Output the (x, y) coordinate of the center of the cell containing the given text.  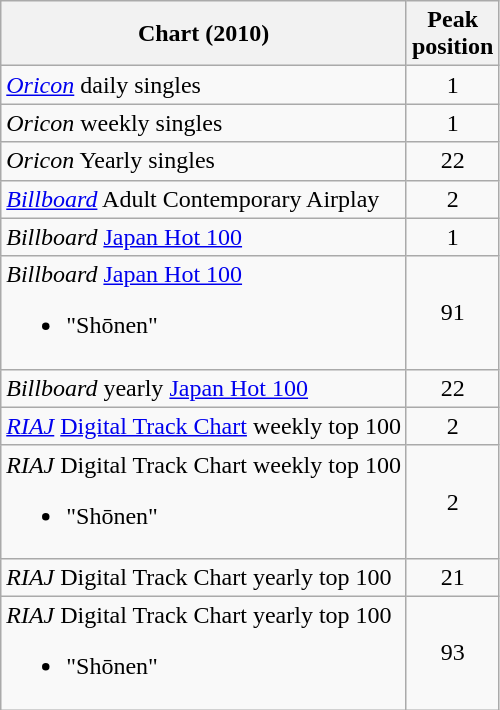
93 (452, 652)
RIAJ Digital Track Chart yearly top 100 (204, 577)
Oricon daily singles (204, 85)
Chart (2010) (204, 34)
Billboard Japan Hot 100 (204, 237)
Oricon Yearly singles (204, 161)
Billboard Adult Contemporary Airplay (204, 199)
RIAJ Digital Track Chart weekly top 100 (204, 426)
91 (452, 312)
Billboard yearly Japan Hot 100 (204, 388)
Oricon weekly singles (204, 123)
Peakposition (452, 34)
RIAJ Digital Track Chart weekly top 100"Shōnen" (204, 502)
RIAJ Digital Track Chart yearly top 100"Shōnen" (204, 652)
21 (452, 577)
Billboard Japan Hot 100"Shōnen" (204, 312)
